Return the (X, Y) coordinate for the center point of the cell that contains the specified text.  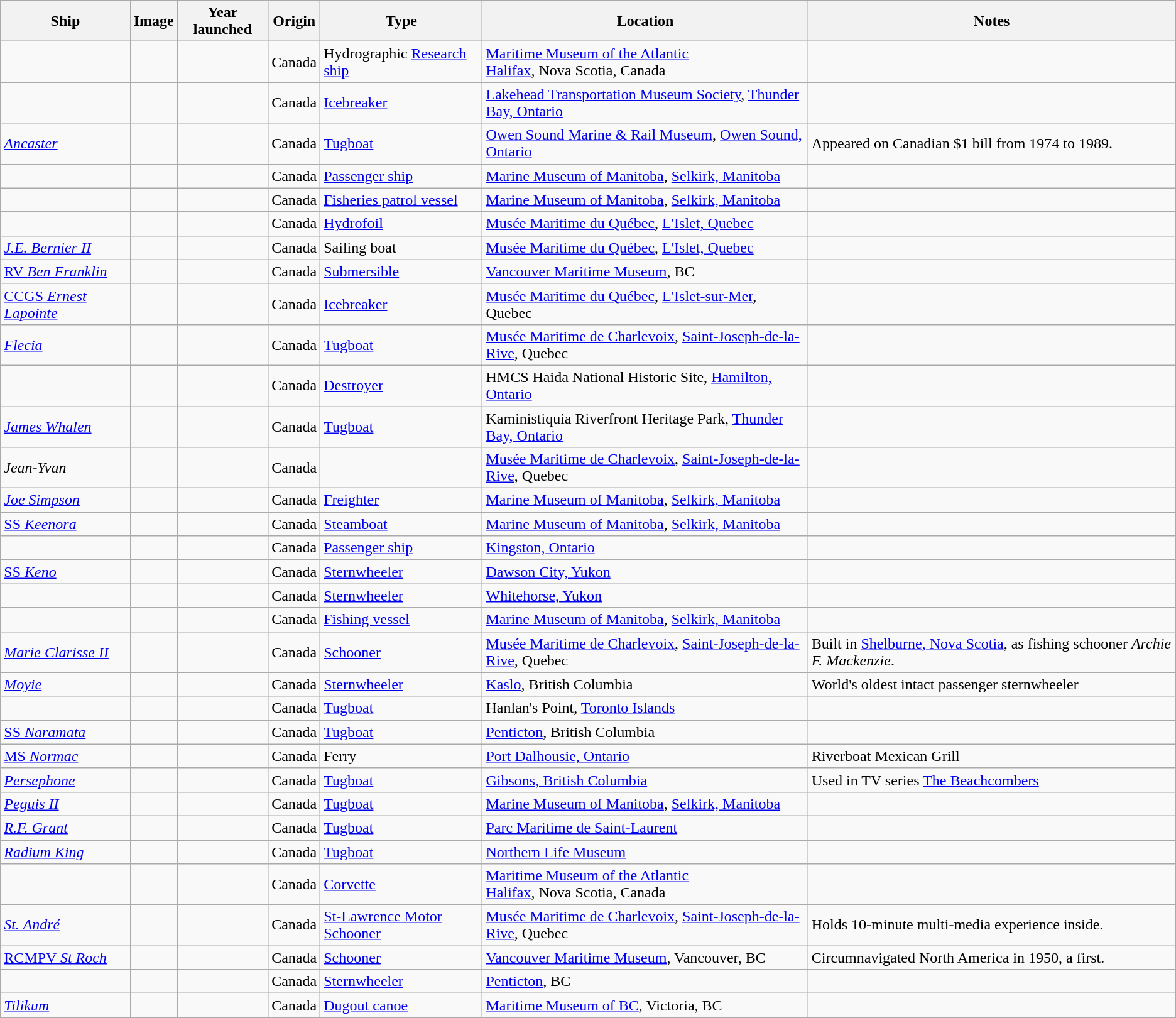
Vancouver Maritime Museum, Vancouver, BC (645, 958)
Used in TV series The Beachcombers (991, 780)
Year launched (222, 21)
Port Dalhousie, Ontario (645, 756)
Dawson City, Yukon (645, 572)
SS Keenora (65, 524)
Ancaster (65, 143)
Appeared on Canadian $1 bill from 1974 to 1989. (991, 143)
Vancouver Maritime Museum, BC (645, 271)
Notes (991, 21)
Joe Simpson (65, 500)
James Whalen (65, 426)
St-Lawrence Motor Schooner (401, 925)
St. André (65, 925)
Hanlan's Point, Toronto Islands (645, 708)
Flecia (65, 344)
SS Keno (65, 572)
Northern Life Museum (645, 851)
Sailing boat (401, 248)
Destroyer (401, 386)
Kaministiquia Riverfront Heritage Park, Thunder Bay, Ontario (645, 426)
Circumnavigated North America in 1950, a first. (991, 958)
Dugout canoe (401, 1005)
MS Normac (65, 756)
Lakehead Transportation Museum Society, Thunder Bay, Ontario (645, 103)
Fisheries patrol vessel (401, 200)
Kingston, Ontario (645, 548)
Gibsons, British Columbia (645, 780)
Penticton, British Columbia (645, 732)
Image (153, 21)
Owen Sound Marine & Rail Museum, Owen Sound, Ontario (645, 143)
Jean-Yvan (65, 468)
Type (401, 21)
Penticton, BC (645, 982)
Whitehorse, Yukon (645, 596)
Kaslo, British Columbia (645, 684)
Corvette (401, 885)
Parc Maritime de Saint-Laurent (645, 828)
Tilikum (65, 1005)
Moyie (65, 684)
Maritime Museum of BC, Victoria, BC (645, 1005)
HMCS Haida National Historic Site, Hamilton, Ontario (645, 386)
SS Naramata (65, 732)
World's oldest intact passenger sternwheeler (991, 684)
Ferry (401, 756)
Musée Maritime du Québec, L'Islet-sur-Mer, Quebec (645, 304)
Freighter (401, 500)
Persephone (65, 780)
Radium King (65, 851)
Origin (294, 21)
Location (645, 21)
Riverboat Mexican Grill (991, 756)
Hydrofoil (401, 224)
Submersible (401, 271)
Peguis II (65, 804)
RCMPV St Roch (65, 958)
Hydrographic Research ship (401, 62)
RV Ben Franklin (65, 271)
Holds 10-minute multi-media experience inside. (991, 925)
Marie Clarisse II (65, 652)
Steamboat (401, 524)
Ship (65, 21)
R.F. Grant (65, 828)
Fishing vessel (401, 620)
Built in Shelburne, Nova Scotia, as fishing schooner Archie F. Mackenzie. (991, 652)
J.E. Bernier II (65, 248)
CCGS Ernest Lapointe (65, 304)
